From the cell containing the given text, extract its center point as [X, Y] coordinate. 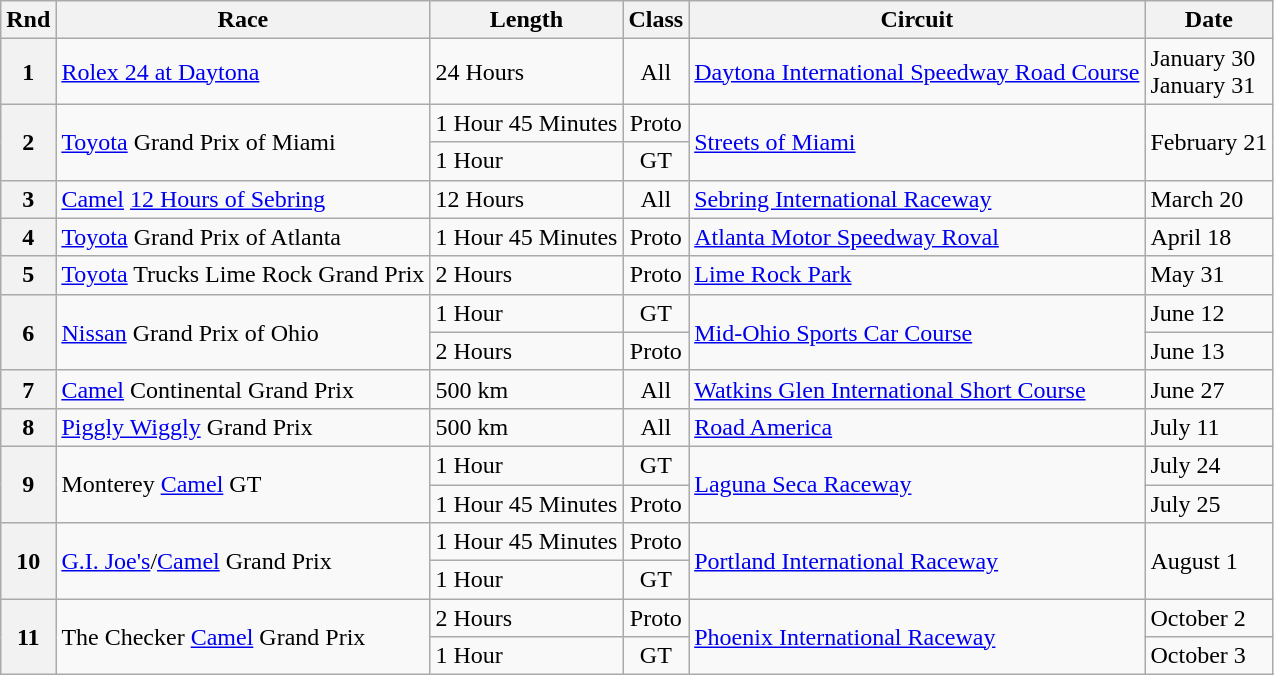
24 Hours [526, 72]
Date [1209, 20]
Phoenix International Raceway [917, 637]
June 27 [1209, 389]
4 [28, 237]
Camel Continental Grand Prix [243, 389]
Class [656, 20]
May 31 [1209, 275]
Toyota Grand Prix of Miami [243, 142]
Circuit [917, 20]
Rnd [28, 20]
Piggly Wiggly Grand Prix [243, 427]
5 [28, 275]
Streets of Miami [917, 142]
Monterey Camel GT [243, 484]
Rolex 24 at Daytona [243, 72]
Camel 12 Hours of Sebring [243, 199]
Toyota Grand Prix of Atlanta [243, 237]
10 [28, 561]
February 21 [1209, 142]
7 [28, 389]
June 13 [1209, 351]
12 Hours [526, 199]
Road America [917, 427]
11 [28, 637]
Daytona International Speedway Road Course [917, 72]
Lime Rock Park [917, 275]
3 [28, 199]
June 12 [1209, 313]
March 20 [1209, 199]
July 11 [1209, 427]
8 [28, 427]
6 [28, 332]
Portland International Raceway [917, 561]
January 30January 31 [1209, 72]
The Checker Camel Grand Prix [243, 637]
1 [28, 72]
April 18 [1209, 237]
October 2 [1209, 618]
2 [28, 142]
Toyota Trucks Lime Rock Grand Prix [243, 275]
Length [526, 20]
October 3 [1209, 656]
Nissan Grand Prix of Ohio [243, 332]
July 24 [1209, 465]
Mid-Ohio Sports Car Course [917, 332]
Laguna Seca Raceway [917, 484]
Atlanta Motor Speedway Roval [917, 237]
August 1 [1209, 561]
July 25 [1209, 503]
G.I. Joe's/Camel Grand Prix [243, 561]
Sebring International Raceway [917, 199]
Race [243, 20]
Watkins Glen International Short Course [917, 389]
9 [28, 484]
